Provide the [x, y] coordinate of the cell's center where the given text is located.  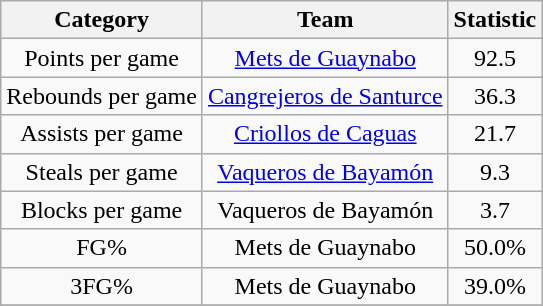
Rebounds per game [102, 96]
Team [325, 20]
9.3 [495, 172]
92.5 [495, 58]
Blocks per game [102, 210]
FG% [102, 248]
Category [102, 20]
36.3 [495, 96]
Statistic [495, 20]
3.7 [495, 210]
Assists per game [102, 134]
21.7 [495, 134]
39.0% [495, 286]
50.0% [495, 248]
3FG% [102, 286]
Steals per game [102, 172]
Cangrejeros de Santurce [325, 96]
Criollos de Caguas [325, 134]
Points per game [102, 58]
